Identify which cell holds the provided text, then report its (x, y) central coordinate. 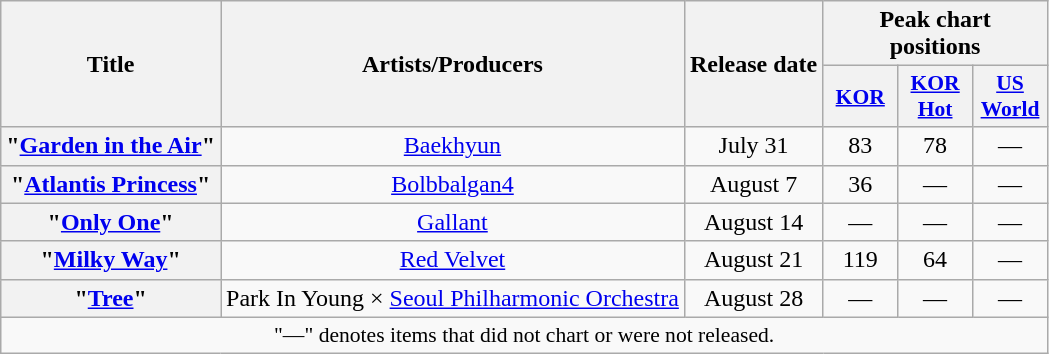
KOR (860, 96)
July 31 (753, 146)
Title (111, 64)
83 (860, 146)
August 28 (753, 298)
Artists/Producers (452, 64)
"—" denotes items that did not chart or were not released. (524, 335)
36 (860, 184)
Park In Young × Seoul Philharmonic Orchestra (452, 298)
August 14 (753, 222)
119 (860, 260)
KOR Hot (936, 96)
Red Velvet (452, 260)
August 21 (753, 260)
"Atlantis Princess" (111, 184)
Baekhyun (452, 146)
"Garden in the Air" (111, 146)
Gallant (452, 222)
Peak chartpositions (936, 34)
August 7 (753, 184)
USWorld (1010, 96)
"Only One" (111, 222)
Release date (753, 64)
78 (936, 146)
Bolbbalgan4 (452, 184)
64 (936, 260)
"Milky Way" (111, 260)
"Tree" (111, 298)
